Identify which cell holds the provided text, then report its [X, Y] central coordinate. 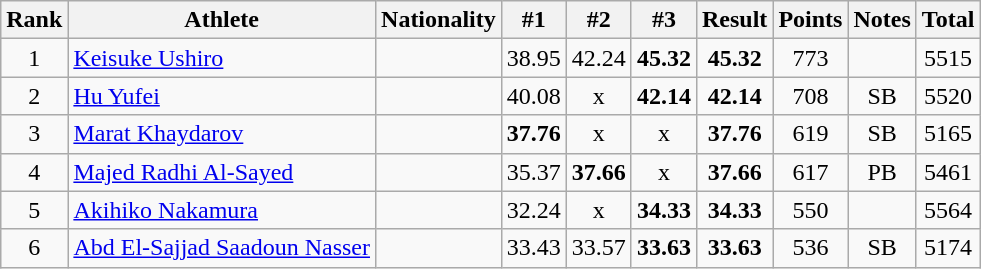
619 [810, 134]
2 [34, 96]
40.08 [534, 96]
Total [948, 20]
5165 [948, 134]
42.24 [598, 58]
Hu Yufei [222, 96]
5564 [948, 210]
4 [34, 172]
#3 [664, 20]
Akihiko Nakamura [222, 210]
5461 [948, 172]
536 [810, 248]
33.43 [534, 248]
33.57 [598, 248]
32.24 [534, 210]
Points [810, 20]
#2 [598, 20]
Notes [882, 20]
6 [34, 248]
Athlete [222, 20]
Abd El-Sajjad Saadoun Nasser [222, 248]
38.95 [534, 58]
773 [810, 58]
35.37 [534, 172]
708 [810, 96]
Rank [34, 20]
5 [34, 210]
3 [34, 134]
Keisuke Ushiro [222, 58]
#1 [534, 20]
Nationality [439, 20]
Result [734, 20]
5515 [948, 58]
550 [810, 210]
Majed Radhi Al-Sayed [222, 172]
617 [810, 172]
PB [882, 172]
1 [34, 58]
5174 [948, 248]
Marat Khaydarov [222, 134]
5520 [948, 96]
